Extract the (X, Y) coordinate from the center of the cell holding the provided text.  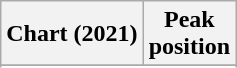
Chart (2021) (72, 34)
Peakposition (189, 34)
